Extract the (X, Y) coordinate from the center of the cell holding the provided text.  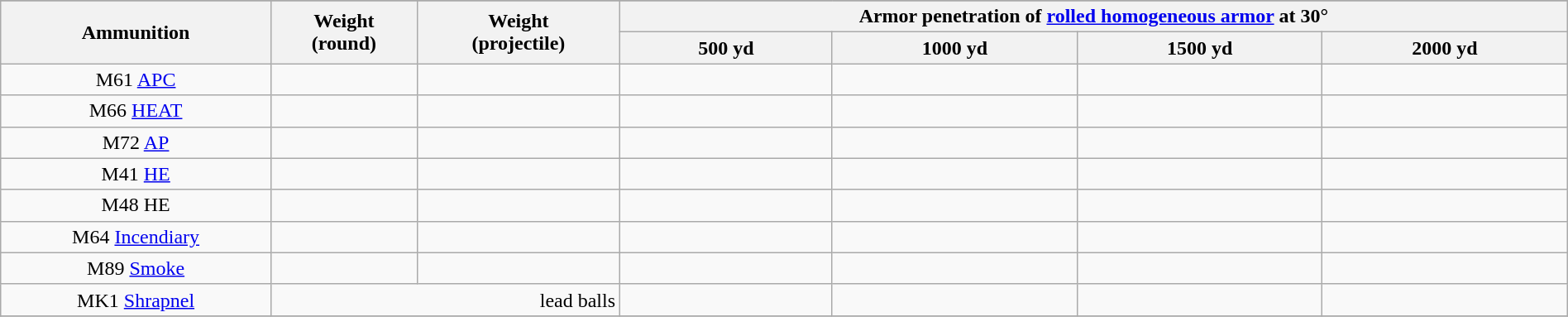
M61 APC (136, 79)
2000 yd (1445, 48)
1500 yd (1200, 48)
500 yd (726, 48)
MK1 Shrapnel (136, 300)
Ammunition (136, 32)
M64 Incendiary (136, 237)
Weight(projectile) (518, 32)
1000 yd (954, 48)
Weight(round) (344, 32)
Armor penetration of rolled homogeneous armor at 30° (1094, 17)
M72 AP (136, 142)
M41 HE (136, 174)
M89 Smoke (136, 268)
lead balls (445, 300)
M66 HEAT (136, 111)
M48 HE (136, 205)
